Return the [x, y] coordinate for the center point of the cell that contains the specified text.  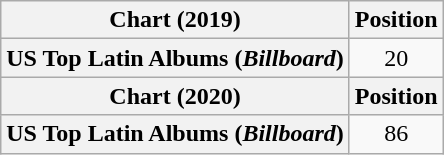
20 [396, 58]
Chart (2020) [176, 96]
86 [396, 134]
Chart (2019) [176, 20]
